Pinpoint the cell where the given text exists, returning its (x, y) midpoint coordinate. 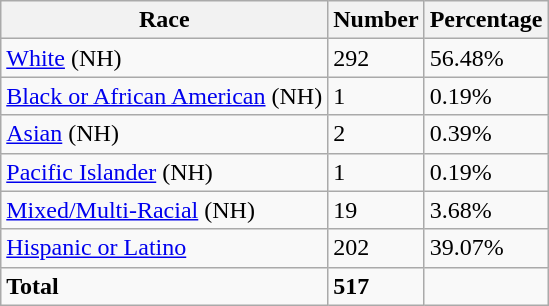
517 (376, 286)
3.68% (486, 210)
Number (376, 20)
Mixed/Multi-Racial (NH) (164, 210)
Asian (NH) (164, 134)
Pacific Islander (NH) (164, 172)
202 (376, 248)
19 (376, 210)
White (NH) (164, 58)
39.07% (486, 248)
56.48% (486, 58)
Total (164, 286)
Race (164, 20)
Percentage (486, 20)
2 (376, 134)
Hispanic or Latino (164, 248)
Black or African American (NH) (164, 96)
0.39% (486, 134)
292 (376, 58)
